Search for the cell housing the specified text and yield its [x, y] center coordinate. 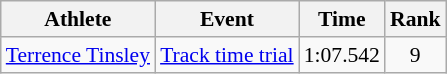
Terrence Tinsley [78, 55]
Event [227, 19]
1:07.542 [342, 55]
Athlete [78, 19]
9 [416, 55]
Track time trial [227, 55]
Time [342, 19]
Rank [416, 19]
